Determine the (X, Y) coordinate at the center of the cell enclosing the given text.  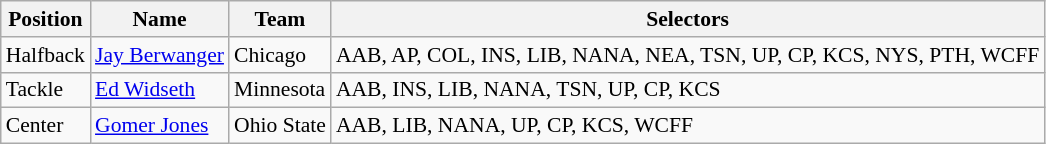
Halfback (46, 55)
AAB, LIB, NANA, UP, CP, KCS, WCFF (688, 126)
Center (46, 126)
Tackle (46, 90)
Minnesota (280, 90)
Selectors (688, 19)
Position (46, 19)
Gomer Jones (160, 126)
Jay Berwanger (160, 55)
Team (280, 19)
Name (160, 19)
AAB, AP, COL, INS, LIB, NANA, NEA, TSN, UP, CP, KCS, NYS, PTH, WCFF (688, 55)
Ohio State (280, 126)
Chicago (280, 55)
Ed Widseth (160, 90)
AAB, INS, LIB, NANA, TSN, UP, CP, KCS (688, 90)
